Capture the cell that displays the provided text and extract its [x, y] central coordinate. 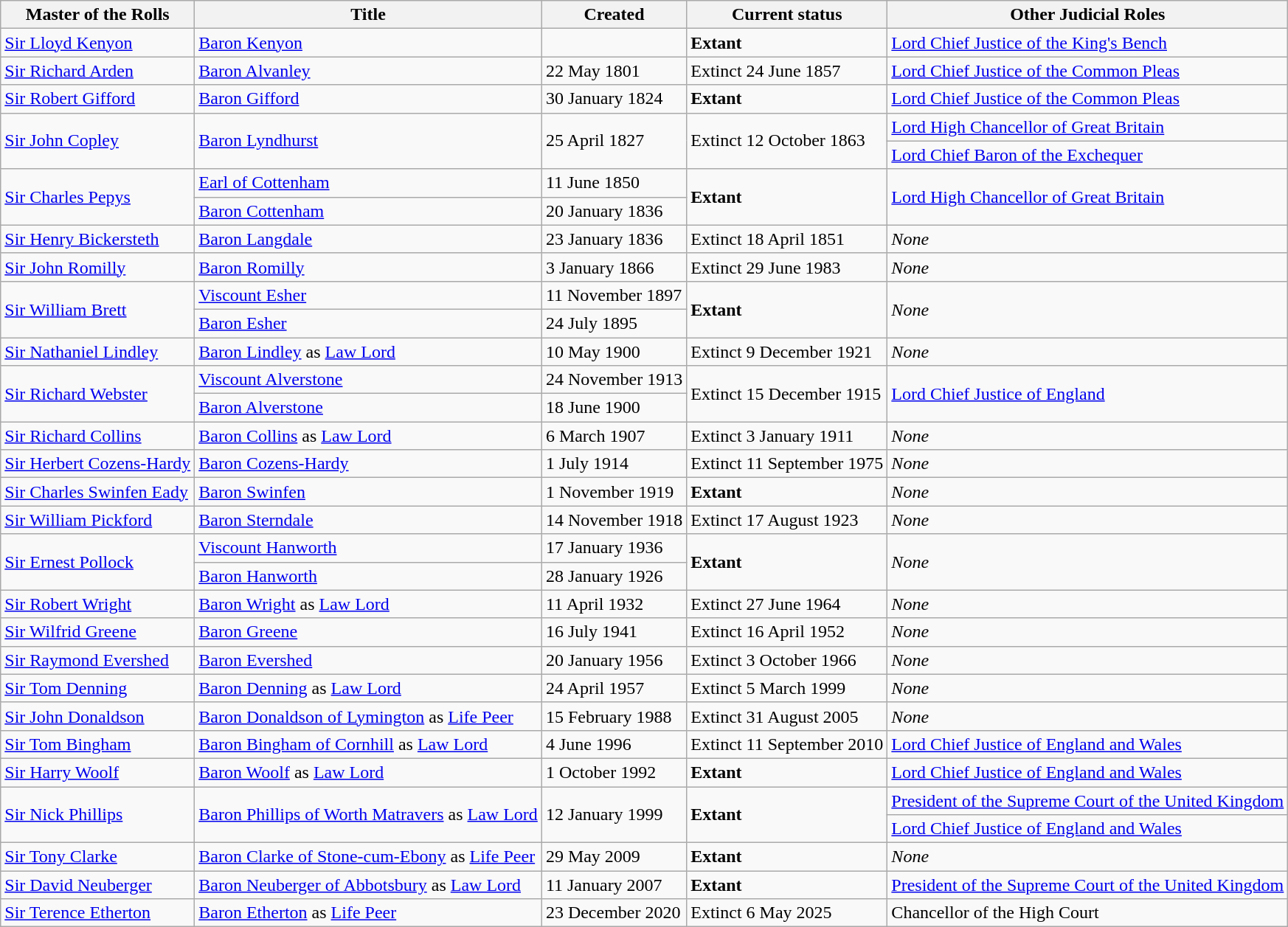
Sir Tom Denning [97, 688]
Title [369, 15]
Sir Henry Bickersteth [97, 239]
Baron Lyndhurst [369, 141]
12 January 1999 [614, 814]
22 May 1801 [614, 71]
11 April 1932 [614, 604]
Earl of Cottenham [369, 183]
Baron Hanworth [369, 576]
Sir Robert Wright [97, 604]
Baron Denning as Law Lord [369, 688]
Viscount Alverstone [369, 380]
1 July 1914 [614, 464]
Sir Richard Webster [97, 394]
Sir Richard Collins [97, 436]
Sir William Pickford [97, 520]
Sir Raymond Evershed [97, 660]
Lord Chief Justice of England [1087, 394]
24 November 1913 [614, 380]
Baron Wright as Law Lord [369, 604]
Baron Alverstone [369, 408]
1 November 1919 [614, 492]
11 January 2007 [614, 885]
Baron Cozens-Hardy [369, 464]
Current status [787, 15]
Baron Bingham of Cornhill as Law Lord [369, 744]
Extinct 3 October 1966 [787, 660]
Sir David Neuberger [97, 885]
Sir Richard Arden [97, 71]
16 July 1941 [614, 632]
Sir William Brett [97, 309]
Baron Swinfen [369, 492]
23 December 2020 [614, 913]
Sir John Copley [97, 141]
Viscount Esher [369, 295]
Extinct 15 December 1915 [787, 394]
Sir Herbert Cozens-Hardy [97, 464]
6 March 1907 [614, 436]
14 November 1918 [614, 520]
1 October 1992 [614, 772]
Lord Chief Justice of the King's Bench [1087, 43]
Sir Tony Clarke [97, 857]
Sir Nathaniel Lindley [97, 352]
Baron Cottenham [369, 211]
Sir Tom Bingham [97, 744]
Baron Sterndale [369, 520]
30 January 1824 [614, 99]
17 January 1936 [614, 548]
23 January 1836 [614, 239]
Baron Collins as Law Lord [369, 436]
Extinct 31 August 2005 [787, 716]
3 January 1866 [614, 267]
29 May 2009 [614, 857]
20 January 1956 [614, 660]
Baron Donaldson of Lymington as Life Peer [369, 716]
Extinct 16 April 1952 [787, 632]
10 May 1900 [614, 352]
Extinct 3 January 1911 [787, 436]
18 June 1900 [614, 408]
Sir Robert Gifford [97, 99]
Sir Terence Etherton [97, 913]
Baron Evershed [369, 660]
Extinct 9 December 1921 [787, 352]
Viscount Hanworth [369, 548]
11 November 1897 [614, 295]
Extinct 5 March 1999 [787, 688]
Other Judicial Roles [1087, 15]
Lord Chief Baron of the Exchequer [1087, 155]
Extinct 18 April 1851 [787, 239]
11 June 1850 [614, 183]
Sir John Romilly [97, 267]
Baron Gifford [369, 99]
Sir Lloyd Kenyon [97, 43]
Sir Nick Phillips [97, 814]
Baron Kenyon [369, 43]
25 April 1827 [614, 141]
4 June 1996 [614, 744]
Extinct 11 September 2010 [787, 744]
15 February 1988 [614, 716]
Extinct 24 June 1857 [787, 71]
Baron Neuberger of Abbotsbury as Law Lord [369, 885]
Sir John Donaldson [97, 716]
Sir Harry Woolf [97, 772]
24 July 1895 [614, 323]
Baron Langdale [369, 239]
Sir Charles Pepys [97, 197]
Baron Woolf as Law Lord [369, 772]
Extinct 27 June 1964 [787, 604]
Baron Phillips of Worth Matravers as Law Lord [369, 814]
Baron Etherton as Life Peer [369, 913]
Baron Alvanley [369, 71]
Baron Esher [369, 323]
Extinct 29 June 1983 [787, 267]
Baron Clarke of Stone-cum-Ebony as Life Peer [369, 857]
Sir Ernest Pollock [97, 562]
Extinct 12 October 1863 [787, 141]
Extinct 17 August 1923 [787, 520]
Baron Romilly [369, 267]
Extinct 6 May 2025 [787, 913]
Baron Greene [369, 632]
Master of the Rolls [97, 15]
Sir Wilfrid Greene [97, 632]
Baron Lindley as Law Lord [369, 352]
Sir Charles Swinfen Eady [97, 492]
20 January 1836 [614, 211]
Extinct 11 September 1975 [787, 464]
Chancellor of the High Court [1087, 913]
28 January 1926 [614, 576]
Created [614, 15]
24 April 1957 [614, 688]
